Extract the [x, y] coordinate from the center of the cell holding the provided text.  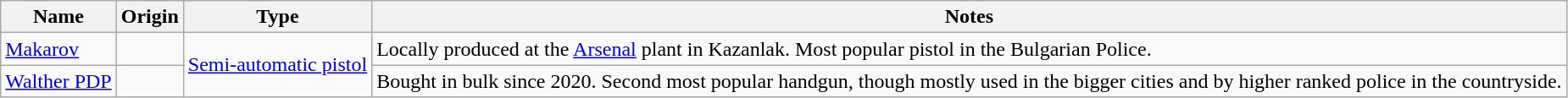
Type [277, 17]
Locally produced at the Arsenal plant in Kazanlak. Most popular pistol in the Bulgarian Police. [970, 49]
Notes [970, 17]
Makarov [58, 49]
Name [58, 17]
Origin [149, 17]
Semi-automatic pistol [277, 65]
Bought in bulk since 2020. Second most popular handgun, though mostly used in the bigger cities and by higher ranked police in the countryside. [970, 81]
Walther PDP [58, 81]
